Output the [x, y] coordinate of the center of the cell containing the given text.  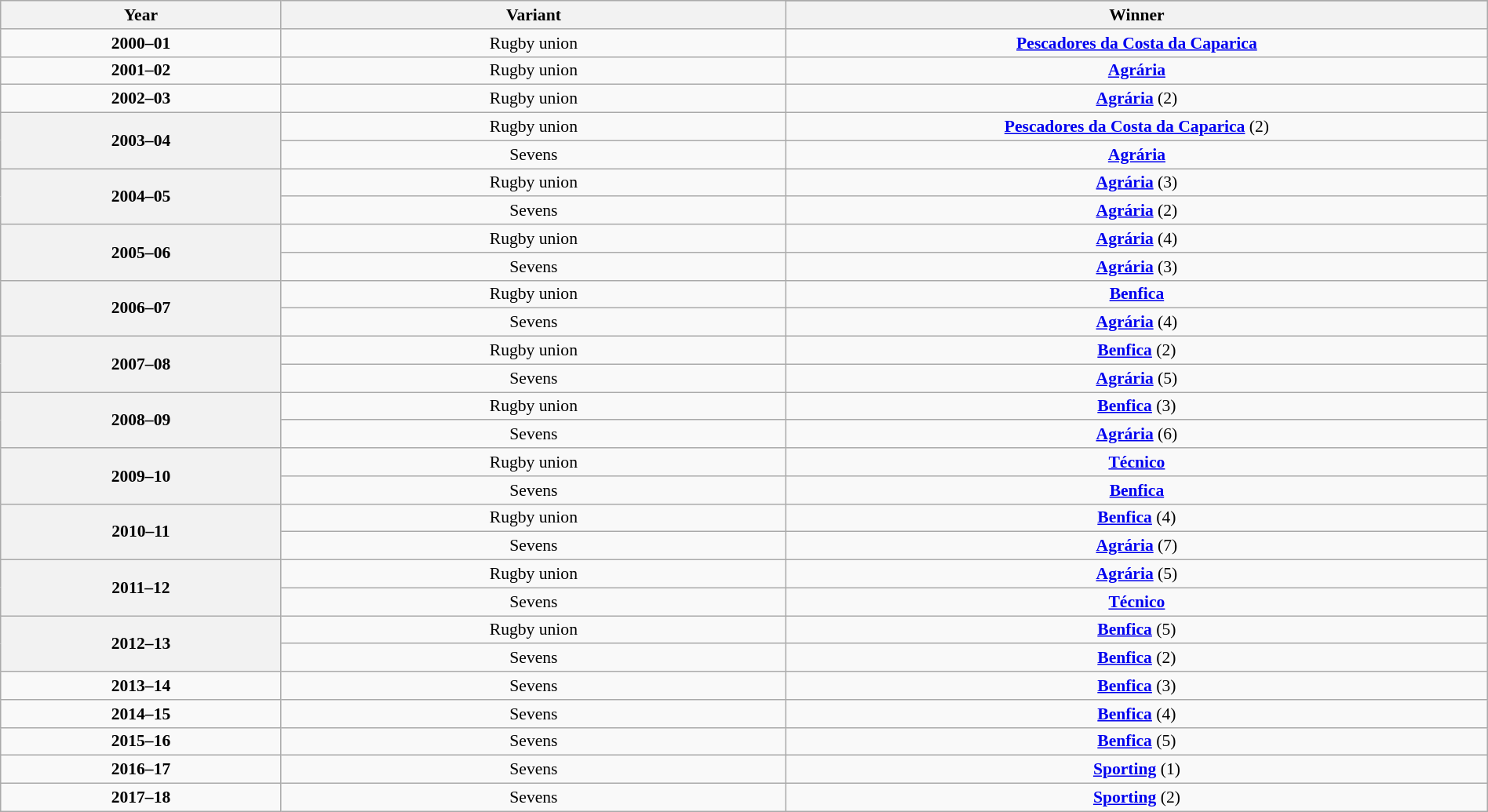
Pescadores da Costa da Caparica [1137, 43]
2002–03 [141, 99]
Pescadores da Costa da Caparica (2) [1137, 127]
2003–04 [141, 141]
Agrária (7) [1137, 546]
2004–05 [141, 196]
2015–16 [141, 741]
2012–13 [141, 643]
2017–18 [141, 798]
Winner [1137, 15]
2006–07 [141, 308]
2001–02 [141, 71]
2008–09 [141, 421]
2000–01 [141, 43]
2009–10 [141, 475]
Sporting (2) [1137, 798]
2011–12 [141, 588]
Variant [534, 15]
2007–08 [141, 364]
2010–11 [141, 532]
2016–17 [141, 770]
2014–15 [141, 714]
Year [141, 15]
Sporting (1) [1137, 770]
2013–14 [141, 686]
2005–06 [141, 253]
Agrária (6) [1137, 435]
